Capture the cell that displays the provided text and extract its [x, y] central coordinate. 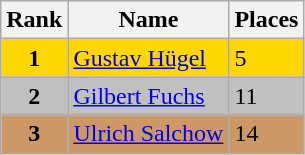
Rank [34, 20]
5 [266, 58]
11 [266, 96]
Ulrich Salchow [148, 134]
Gustav Hügel [148, 58]
Name [148, 20]
Gilbert Fuchs [148, 96]
1 [34, 58]
3 [34, 134]
14 [266, 134]
Places [266, 20]
2 [34, 96]
